Detect which cell encompasses the target text, then output its [x, y] center coordinate. 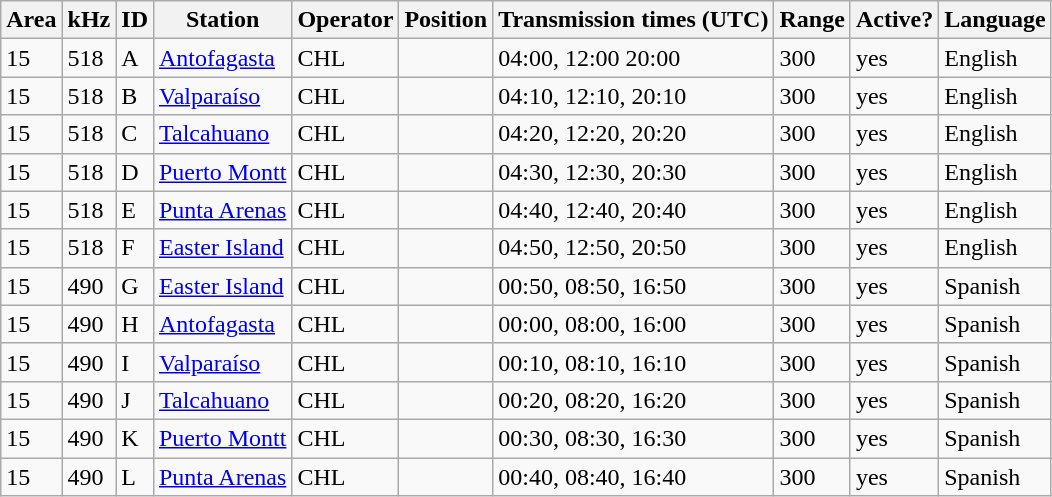
K [135, 438]
04:20, 12:20, 20:20 [634, 134]
Transmission times (UTC) [634, 20]
A [135, 58]
G [135, 286]
Active? [894, 20]
H [135, 324]
Station [222, 20]
J [135, 400]
C [135, 134]
00:40, 08:40, 16:40 [634, 477]
L [135, 477]
D [135, 172]
00:30, 08:30, 16:30 [634, 438]
Range [812, 20]
00:20, 08:20, 16:20 [634, 400]
Area [32, 20]
04:30, 12:30, 20:30 [634, 172]
Operator [346, 20]
04:40, 12:40, 20:40 [634, 210]
04:00, 12:00 20:00 [634, 58]
I [135, 362]
F [135, 248]
04:10, 12:10, 20:10 [634, 96]
Language [995, 20]
ID [135, 20]
kHz [89, 20]
00:50, 08:50, 16:50 [634, 286]
E [135, 210]
00:10, 08:10, 16:10 [634, 362]
04:50, 12:50, 20:50 [634, 248]
B [135, 96]
00:00, 08:00, 16:00 [634, 324]
Position [446, 20]
